Capture the cell that displays the provided text and extract its (X, Y) central coordinate. 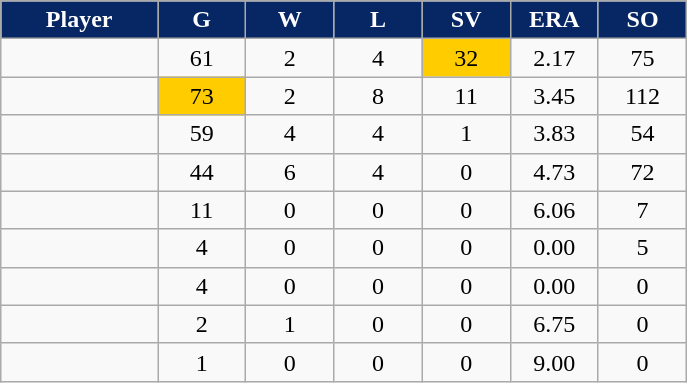
3.45 (554, 96)
44 (202, 172)
G (202, 20)
SV (466, 20)
ERA (554, 20)
112 (642, 96)
72 (642, 172)
8 (378, 96)
75 (642, 58)
6 (290, 172)
3.83 (554, 134)
61 (202, 58)
SO (642, 20)
9.00 (554, 362)
73 (202, 96)
6.75 (554, 324)
Player (80, 20)
59 (202, 134)
32 (466, 58)
L (378, 20)
2.17 (554, 58)
W (290, 20)
6.06 (554, 210)
7 (642, 210)
54 (642, 134)
4.73 (554, 172)
5 (642, 248)
